Return (x, y) of the center of cell containing provided text 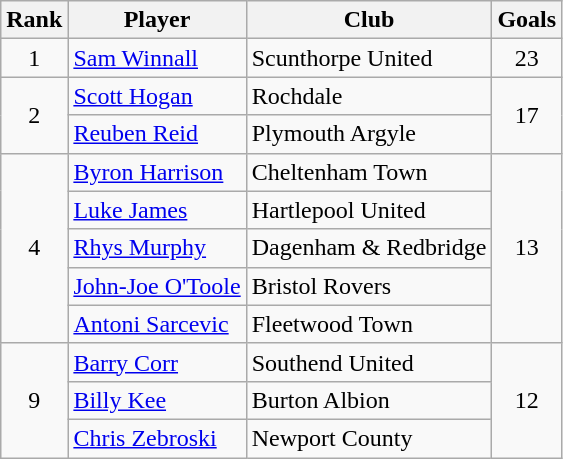
23 (527, 58)
9 (34, 400)
Billy Kee (157, 400)
Chris Zebroski (157, 438)
13 (527, 248)
Dagenham & Redbridge (369, 248)
Southend United (369, 362)
2 (34, 115)
Scunthorpe United (369, 58)
Newport County (369, 438)
John-Joe O'Toole (157, 286)
Rank (34, 20)
Scott Hogan (157, 96)
Antoni Sarcevic (157, 324)
12 (527, 400)
Barry Corr (157, 362)
Rochdale (369, 96)
Rhys Murphy (157, 248)
1 (34, 58)
17 (527, 115)
Cheltenham Town (369, 172)
Sam Winnall (157, 58)
4 (34, 248)
Hartlepool United (369, 210)
Reuben Reid (157, 134)
Plymouth Argyle (369, 134)
Player (157, 20)
Club (369, 20)
Burton Albion (369, 400)
Luke James (157, 210)
Goals (527, 20)
Fleetwood Town (369, 324)
Byron Harrison (157, 172)
Bristol Rovers (369, 286)
